Provide the [X, Y] coordinate of the cell's center where the given text is located.  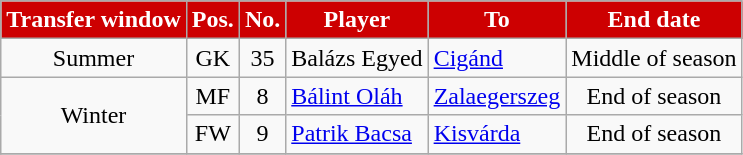
To [497, 20]
Player [357, 20]
35 [262, 58]
GK [212, 58]
FW [212, 134]
Cigánd [497, 58]
MF [212, 96]
Bálint Oláh [357, 96]
Zalaegerszeg [497, 96]
8 [262, 96]
Winter [94, 115]
Middle of season [654, 58]
No. [262, 20]
End date [654, 20]
Pos. [212, 20]
Patrik Bacsa [357, 134]
Transfer window [94, 20]
9 [262, 134]
Kisvárda [497, 134]
Summer [94, 58]
Balázs Egyed [357, 58]
